Search for the cell housing the specified text and yield its [x, y] center coordinate. 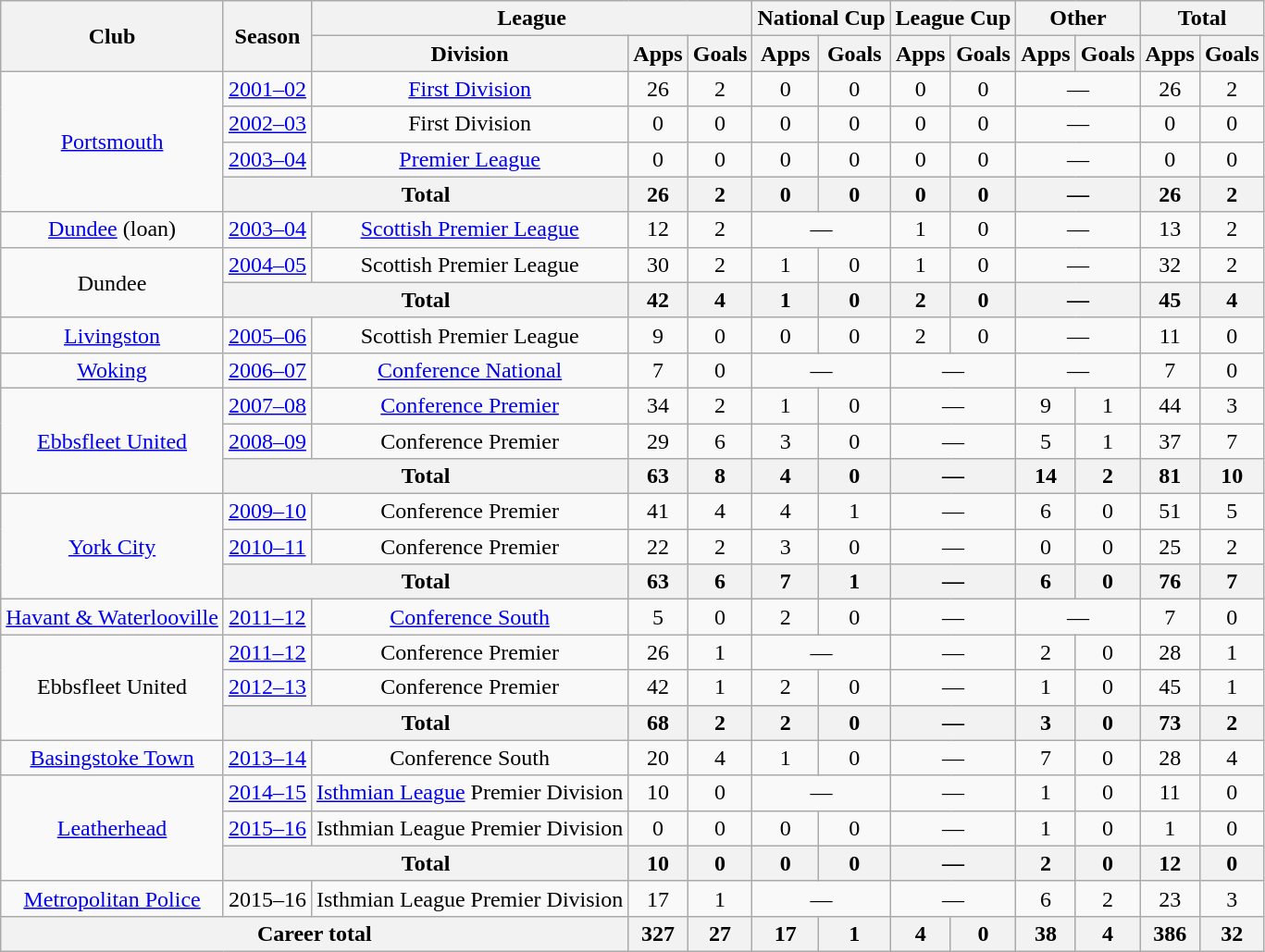
2008–09 [267, 441]
Career total [315, 933]
14 [1046, 476]
Leatherhead [113, 828]
2002–03 [267, 124]
20 [658, 758]
2005–06 [267, 335]
2007–08 [267, 405]
Club [113, 36]
2013–14 [267, 758]
National Cup [822, 19]
27 [720, 933]
51 [1170, 512]
2010–11 [267, 547]
Conference National [469, 370]
2014–15 [267, 793]
22 [658, 547]
Woking [113, 370]
Premier League [469, 159]
League [531, 19]
68 [658, 723]
81 [1170, 476]
2006–07 [267, 370]
76 [1170, 582]
37 [1170, 441]
Dundee [113, 282]
2009–10 [267, 512]
2004–05 [267, 265]
23 [1170, 898]
2012–13 [267, 687]
13 [1170, 229]
Other [1078, 19]
League Cup [953, 19]
York City [113, 547]
Portsmouth [113, 142]
Season [267, 36]
38 [1046, 933]
25 [1170, 547]
2001–02 [267, 89]
29 [658, 441]
Metropolitan Police [113, 898]
44 [1170, 405]
Basingstoke Town [113, 758]
Division [469, 54]
Livingston [113, 335]
386 [1170, 933]
34 [658, 405]
8 [720, 476]
Havant & Waterlooville [113, 617]
41 [658, 512]
73 [1170, 723]
Dundee (loan) [113, 229]
30 [658, 265]
327 [658, 933]
